Determine the [x, y] coordinate at the center of the cell enclosing the given text.  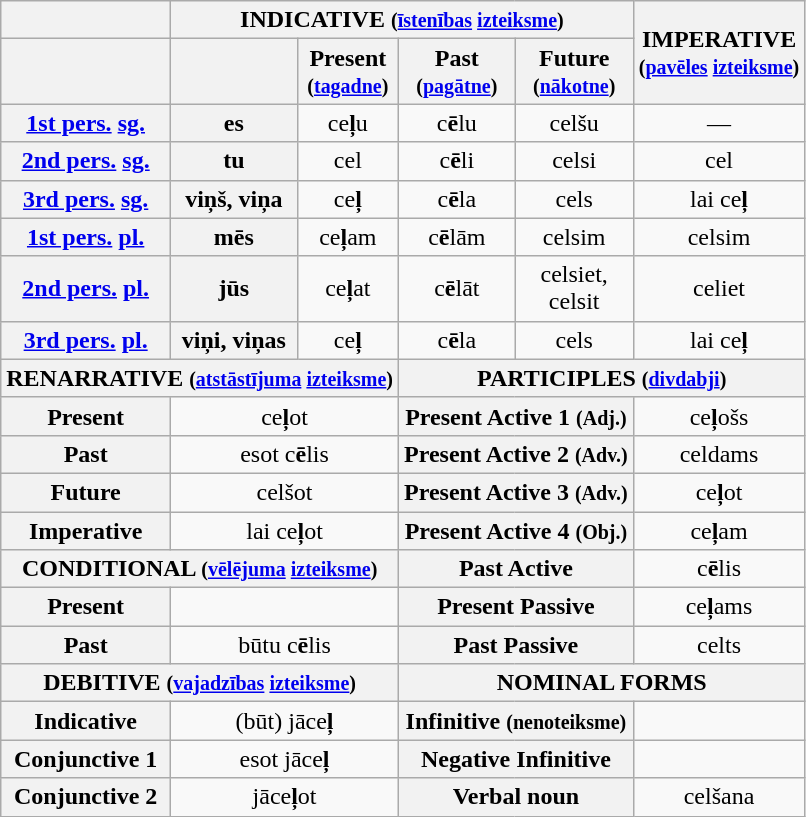
Indicative [86, 721]
lai ceļot [285, 531]
2nd pers. pl. [86, 288]
3rd pers. sg. [86, 199]
2nd pers. sg. [86, 161]
Future(nākotne) [574, 72]
celsi [574, 161]
Conjunctive 1 [86, 759]
celiet [719, 288]
Future [86, 492]
PARTICIPLES (divdabji) [602, 378]
1st pers. pl. [86, 237]
ceļu [348, 123]
Present(tagadne) [348, 72]
Verbal noun [516, 797]
ceļošs [719, 416]
3rd pers. pl. [86, 340]
(būt) jāceļ [285, 721]
Conjunctive 2 [86, 797]
mēs [234, 237]
ceļat [348, 288]
Present Active 3 (Adv.) [516, 492]
Present Active 1 (Adj.) [516, 416]
Imperative [86, 531]
celšana [719, 797]
jāceļot [285, 797]
Past Active [516, 569]
NOMINAL FORMS [602, 683]
— [719, 123]
celsiet,celsit [574, 288]
būtu cēlis [285, 645]
DEBITIVE (vajadzības izteiksme) [200, 683]
tu [234, 161]
Present Passive [516, 607]
celdams [719, 454]
cēlis [719, 569]
viņi, viņas [234, 340]
ceļams [719, 607]
Present Active 2 (Adv.) [516, 454]
cēli [458, 161]
cēlu [458, 123]
Past(pagātne) [458, 72]
cēlām [458, 237]
1st pers. sg. [86, 123]
Infinitive (nenoteiksme) [516, 721]
esot jāceļ [285, 759]
esot cēlis [285, 454]
celšot [285, 492]
celts [719, 645]
jūs [234, 288]
Negative Infinitive [516, 759]
INDICATIVE (īstenības izteiksme) [402, 20]
IMPERATIVE(pavēles izteiksme) [719, 52]
es [234, 123]
Present Active 4 (Obj.) [516, 531]
Past Passive [516, 645]
viņš, viņa [234, 199]
RENARRATIVE (atstāstījuma izteiksme) [200, 378]
celšu [574, 123]
CONDITIONAL (vēlējuma izteiksme) [200, 569]
cēlāt [458, 288]
